Pinpoint the cell where the given text exists, returning its [X, Y] midpoint coordinate. 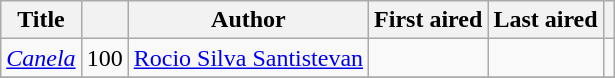
Last aired [546, 20]
Title [41, 20]
Rocio Silva Santistevan [248, 58]
Author [248, 20]
Canela [41, 58]
100 [104, 58]
First aired [428, 20]
